Return [x, y] of the center of cell containing provided text 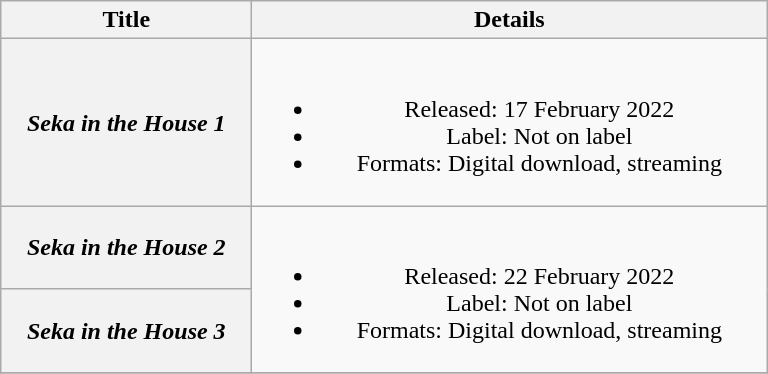
Seka in the House 1 [126, 122]
Title [126, 20]
Seka in the House 2 [126, 248]
Released: 17 February 2022Label: Not on labelFormats: Digital download, streaming [510, 122]
Released: 22 February 2022Label: Not on labelFormats: Digital download, streaming [510, 290]
Seka in the House 3 [126, 331]
Details [510, 20]
